Pinpoint the cell where the given text exists, returning its (x, y) midpoint coordinate. 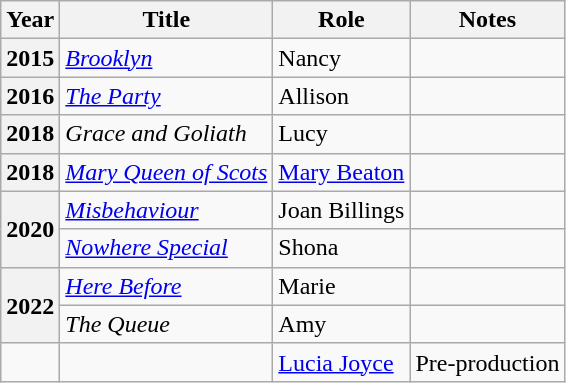
Grace and Goliath (166, 134)
Lucia Joyce (342, 362)
Here Before (166, 286)
The Party (166, 96)
2020 (30, 229)
Joan Billings (342, 210)
Year (30, 20)
Pre-production (488, 362)
Mary Beaton (342, 172)
2015 (30, 58)
Misbehaviour (166, 210)
Marie (342, 286)
2022 (30, 305)
Lucy (342, 134)
Shona (342, 248)
Nowhere Special (166, 248)
Mary Queen of Scots (166, 172)
Notes (488, 20)
2016 (30, 96)
Role (342, 20)
Nancy (342, 58)
Brooklyn (166, 58)
Title (166, 20)
Amy (342, 324)
Allison (342, 96)
The Queue (166, 324)
